Output the [X, Y] coordinate of the center of the cell containing the given text.  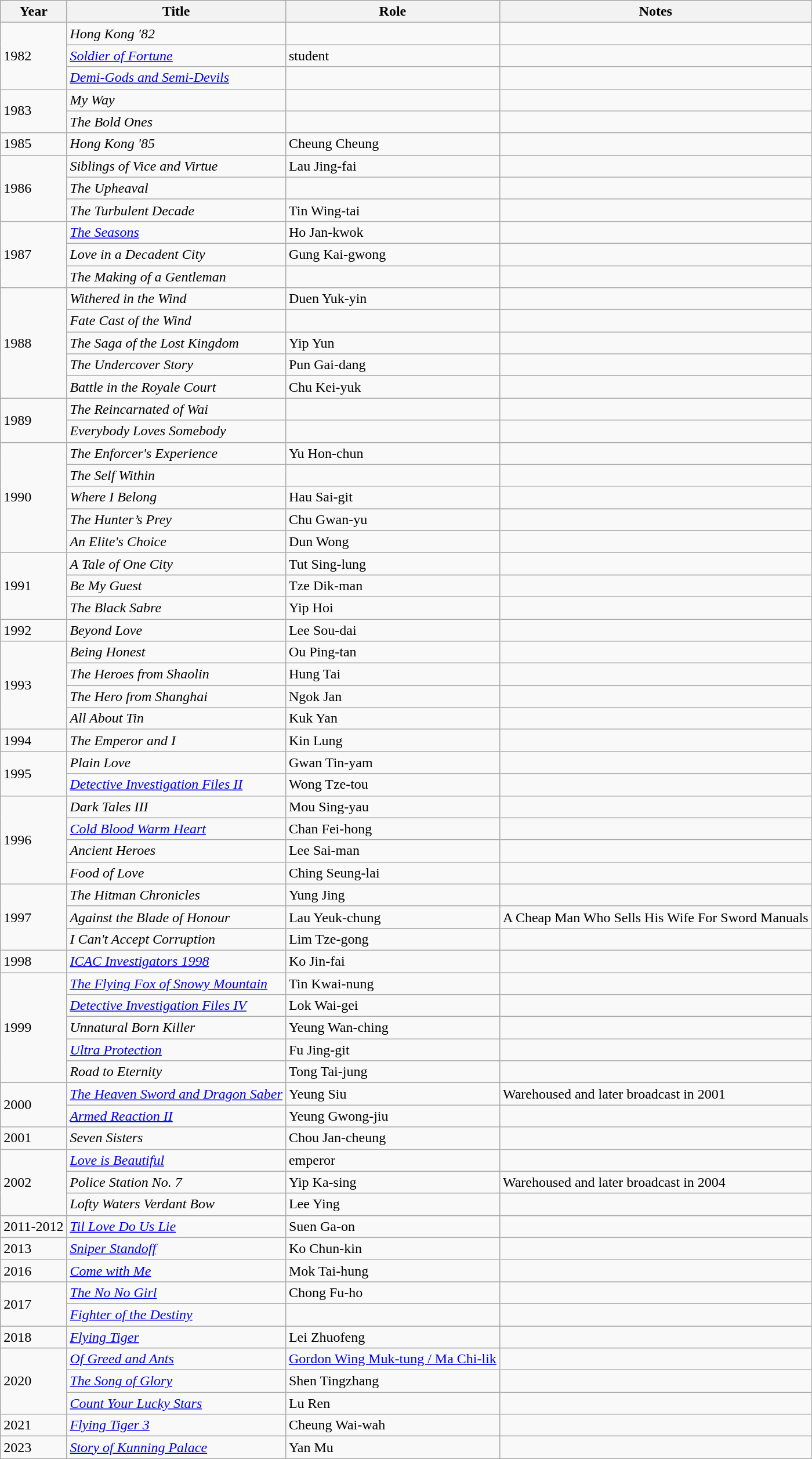
Where I Belong [176, 497]
Count Your Lucky Stars [176, 1403]
The Seasons [176, 232]
Fu Jing-git [392, 1050]
2001 [34, 1138]
Yeung Wan-ching [392, 1028]
The Heroes from Shaolin [176, 674]
The Flying Fox of Snowy Mountain [176, 984]
The Reincarnated of Wai [176, 409]
Come with Me [176, 1270]
The Bold Ones [176, 122]
The Heaven Sword and Dragon Saber [176, 1094]
Wong Tze-tou [392, 785]
Road to Eternity [176, 1072]
Hong Kong '85 [176, 144]
Sniper Standoff [176, 1248]
Siblings of Vice and Virtue [176, 166]
Against the Blade of Honour [176, 917]
Notes [655, 12]
Detective Investigation Files IV [176, 1006]
ICAC Investigators 1998 [176, 961]
Battle in the Royale Court [176, 387]
Chu Kei-yuk [392, 387]
emperor [392, 1160]
2011-2012 [34, 1226]
Lee Sai-man [392, 851]
1985 [34, 144]
The Hitman Chronicles [176, 895]
Detective Investigation Files II [176, 785]
Ho Jan-kwok [392, 232]
Gwan Tin-yam [392, 763]
Dun Wong [392, 541]
Gung Kai-gwong [392, 254]
Duen Yuk-yin [392, 299]
The Turbulent Decade [176, 210]
1996 [34, 840]
1998 [34, 961]
The Hero from Shanghai [176, 696]
Soldier of Fortune [176, 56]
1988 [34, 343]
Ko Chun-kin [392, 1248]
Love is Beautiful [176, 1160]
1999 [34, 1028]
Yip Yun [392, 343]
The Undercover Story [176, 365]
The Self Within [176, 475]
Kin Lung [392, 741]
Tut Sing-lung [392, 564]
Armed Reaction II [176, 1116]
Lim Tze-gong [392, 939]
Lee Sou-dai [392, 630]
2023 [34, 1447]
Warehoused and later broadcast in 2001 [655, 1094]
Chong Fu-ho [392, 1292]
Lau Yeuk-chung [392, 917]
student [392, 56]
The Emperor and I [176, 741]
Yan Mu [392, 1447]
Cold Blood Warm Heart [176, 829]
Tin Wing-tai [392, 210]
Hau Sai-git [392, 497]
Year [34, 12]
1986 [34, 188]
Lu Ren [392, 1403]
1995 [34, 774]
1991 [34, 586]
Yung Jing [392, 895]
1994 [34, 741]
1983 [34, 111]
Role [392, 12]
The Black Sabre [176, 608]
Fate Cast of the Wind [176, 321]
Yeung Siu [392, 1094]
Cheung Cheung [392, 144]
Lofty Waters Verdant Bow [176, 1204]
Love in a Decadent City [176, 254]
Hong Kong '82 [176, 34]
Shen Tingzhang [392, 1381]
Tong Tai-jung [392, 1072]
Be My Guest [176, 586]
2000 [34, 1105]
I Can't Accept Corruption [176, 939]
All About Tin [176, 718]
2013 [34, 1248]
2017 [34, 1303]
An Elite's Choice [176, 541]
A Tale of One City [176, 564]
The Enforcer's Experience [176, 453]
Til Love Do Us Lie [176, 1226]
Flying Tiger [176, 1337]
Yip Hoi [392, 608]
2021 [34, 1425]
2018 [34, 1337]
Ancient Heroes [176, 851]
Tze Dik-man [392, 586]
1982 [34, 56]
Title [176, 12]
Hung Tai [392, 674]
Plain Love [176, 763]
Kuk Yan [392, 718]
1997 [34, 917]
The Making of a Gentleman [176, 277]
Yeung Gwong-jiu [392, 1116]
Ultra Protection [176, 1050]
Ching Seung-lai [392, 873]
Lei Zhuofeng [392, 1337]
2016 [34, 1270]
Being Honest [176, 652]
Chan Fei-hong [392, 829]
Gordon Wing Muk-tung / Ma Chi-lik [392, 1359]
1989 [34, 420]
Beyond Love [176, 630]
Tin Kwai-nung [392, 984]
Warehoused and later broadcast in 2004 [655, 1182]
Flying Tiger 3 [176, 1425]
2020 [34, 1381]
The Hunter’s Prey [176, 519]
Lok Wai-gei [392, 1006]
Fighter of the Destiny [176, 1314]
My Way [176, 100]
Yip Ka-sing [392, 1182]
Cheung Wai-wah [392, 1425]
Food of Love [176, 873]
Lee Ying [392, 1204]
Pun Gai-dang [392, 365]
1987 [34, 254]
Ou Ping-tan [392, 652]
2002 [34, 1182]
Unnatural Born Killer [176, 1028]
The Upheaval [176, 188]
Demi-Gods and Semi-Devils [176, 78]
Seven Sisters [176, 1138]
Mok Tai-hung [392, 1270]
1993 [34, 685]
1992 [34, 630]
Police Station No. 7 [176, 1182]
Lau Jing-fai [392, 166]
Yu Hon-chun [392, 453]
The Song of Glory [176, 1381]
Everybody Loves Somebody [176, 431]
The Saga of the Lost Kingdom [176, 343]
Story of Kunning Palace [176, 1447]
Withered in the Wind [176, 299]
A Cheap Man Who Sells His Wife For Sword Manuals [655, 917]
Dark Tales III [176, 807]
Of Greed and Ants [176, 1359]
Suen Ga-on [392, 1226]
1990 [34, 497]
Ko Jin-fai [392, 961]
Chu Gwan-yu [392, 519]
Chou Jan-cheung [392, 1138]
The No No Girl [176, 1292]
Ngok Jan [392, 696]
Mou Sing-yau [392, 807]
